Pinpoint the cell where the given text exists, returning its (x, y) midpoint coordinate. 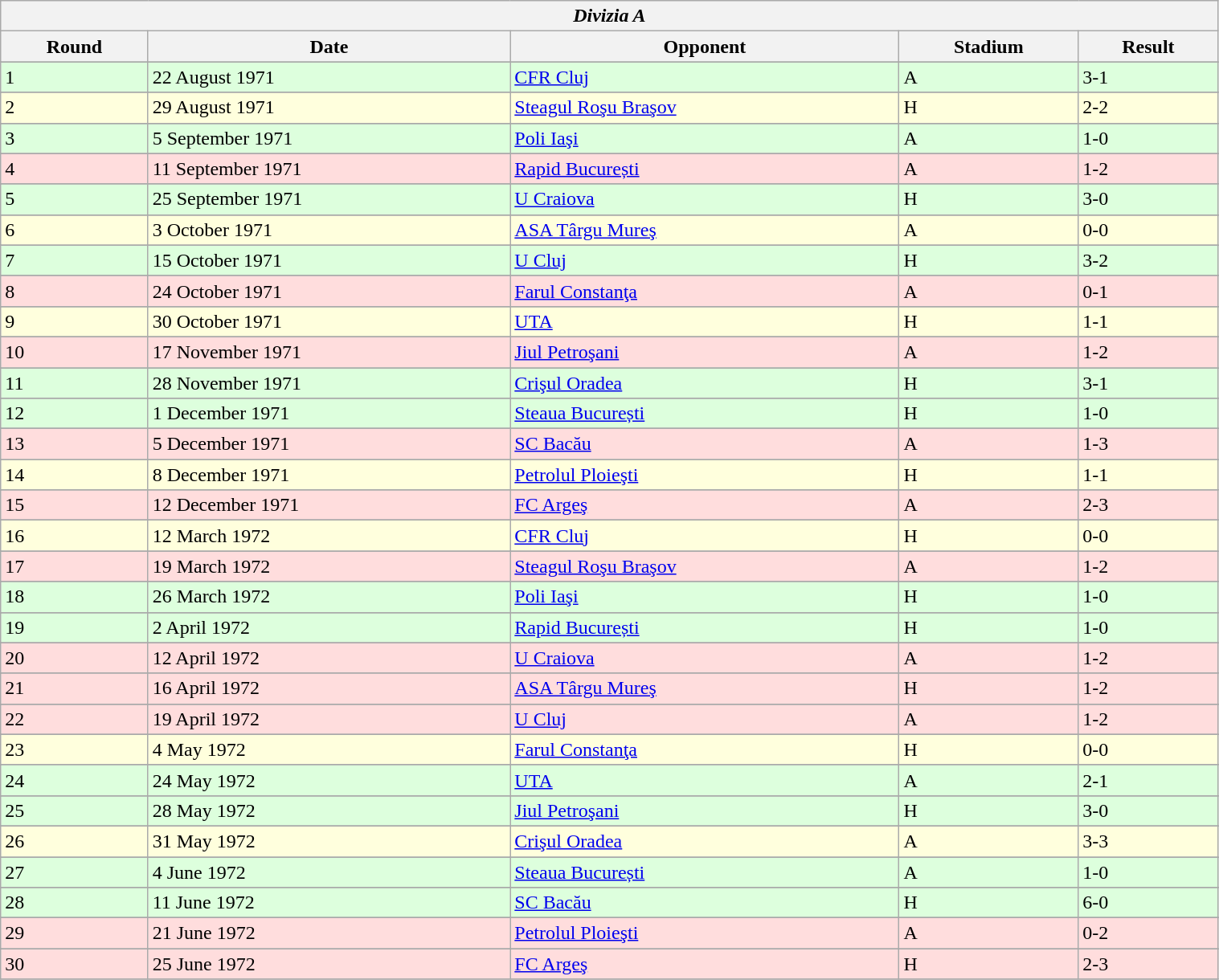
8 (74, 291)
12 December 1971 (329, 505)
29 August 1971 (329, 108)
17 November 1971 (329, 352)
2 (74, 108)
4 June 1972 (329, 872)
25 September 1971 (329, 199)
19 (74, 627)
7 (74, 260)
Stadium (988, 47)
1 (74, 77)
16 (74, 536)
Round (74, 47)
11 September 1971 (329, 169)
11 (74, 383)
Opponent (705, 47)
1 December 1971 (329, 414)
0-2 (1148, 933)
15 October 1971 (329, 260)
25 June 1972 (329, 964)
29 (74, 933)
26 (74, 841)
24 October 1971 (329, 291)
28 November 1971 (329, 383)
2 April 1972 (329, 627)
2-2 (1148, 108)
20 (74, 658)
14 (74, 475)
27 (74, 872)
8 December 1971 (329, 475)
Divizia A (609, 16)
12 March 1972 (329, 536)
16 April 1972 (329, 688)
5 (74, 199)
24 (74, 780)
23 (74, 749)
19 March 1972 (329, 566)
22 August 1971 (329, 77)
31 May 1972 (329, 841)
3 (74, 138)
18 (74, 597)
24 May 1972 (329, 780)
9 (74, 321)
28 (74, 903)
17 (74, 566)
11 June 1972 (329, 903)
6 (74, 230)
10 (74, 352)
4 May 1972 (329, 749)
5 September 1971 (329, 138)
25 (74, 811)
30 October 1971 (329, 321)
12 April 1972 (329, 658)
3-2 (1148, 260)
26 March 1972 (329, 597)
3 October 1971 (329, 230)
21 June 1972 (329, 933)
22 (74, 719)
Result (1148, 47)
2-1 (1148, 780)
19 April 1972 (329, 719)
Date (329, 47)
4 (74, 169)
30 (74, 964)
0-1 (1148, 291)
13 (74, 444)
12 (74, 414)
5 December 1971 (329, 444)
1-3 (1148, 444)
21 (74, 688)
3-3 (1148, 841)
28 May 1972 (329, 811)
6-0 (1148, 903)
15 (74, 505)
